Find where the given text appears and provide that cell's center as (X, Y) coordinate. 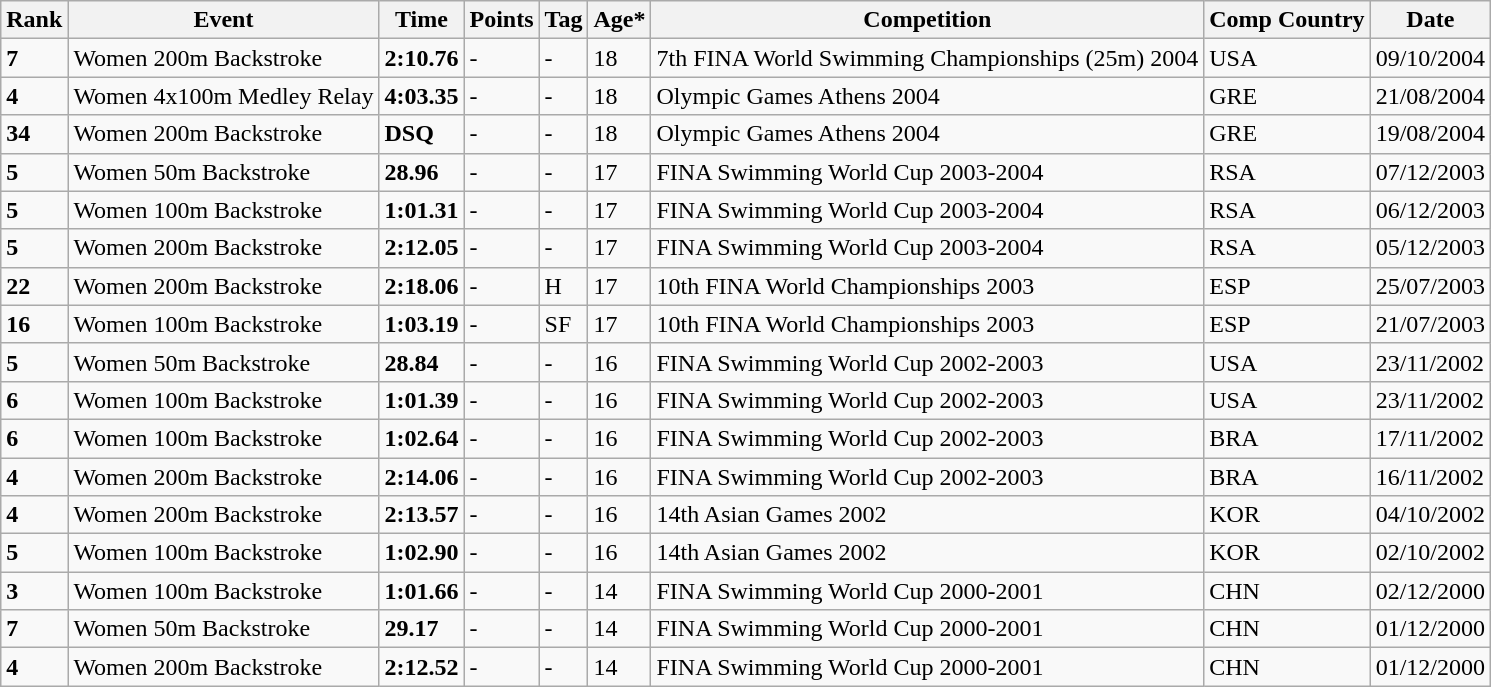
05/12/2003 (1430, 248)
29.17 (422, 629)
Competition (928, 20)
Rank (34, 20)
Tag (564, 20)
1:01.31 (422, 210)
16/11/2002 (1430, 477)
4:03.35 (422, 96)
19/08/2004 (1430, 134)
Time (422, 20)
09/10/2004 (1430, 58)
2:12.52 (422, 667)
H (564, 286)
25/07/2003 (1430, 286)
02/10/2002 (1430, 553)
28.96 (422, 172)
Age* (620, 20)
2:13.57 (422, 515)
06/12/2003 (1430, 210)
1:01.66 (422, 591)
SF (564, 324)
34 (34, 134)
02/12/2000 (1430, 591)
21/07/2003 (1430, 324)
Comp Country (1287, 20)
7th FINA World Swimming Championships (25m) 2004 (928, 58)
Points (502, 20)
22 (34, 286)
17/11/2002 (1430, 438)
1:02.64 (422, 438)
2:18.06 (422, 286)
28.84 (422, 362)
Event (224, 20)
DSQ (422, 134)
1:01.39 (422, 400)
1:02.90 (422, 553)
21/08/2004 (1430, 96)
3 (34, 591)
Date (1430, 20)
04/10/2002 (1430, 515)
2:14.06 (422, 477)
Women 4x100m Medley Relay (224, 96)
2:12.05 (422, 248)
07/12/2003 (1430, 172)
1:03.19 (422, 324)
2:10.76 (422, 58)
